Scan for the cell matching the given text and deliver its [x, y] coordinate at center. 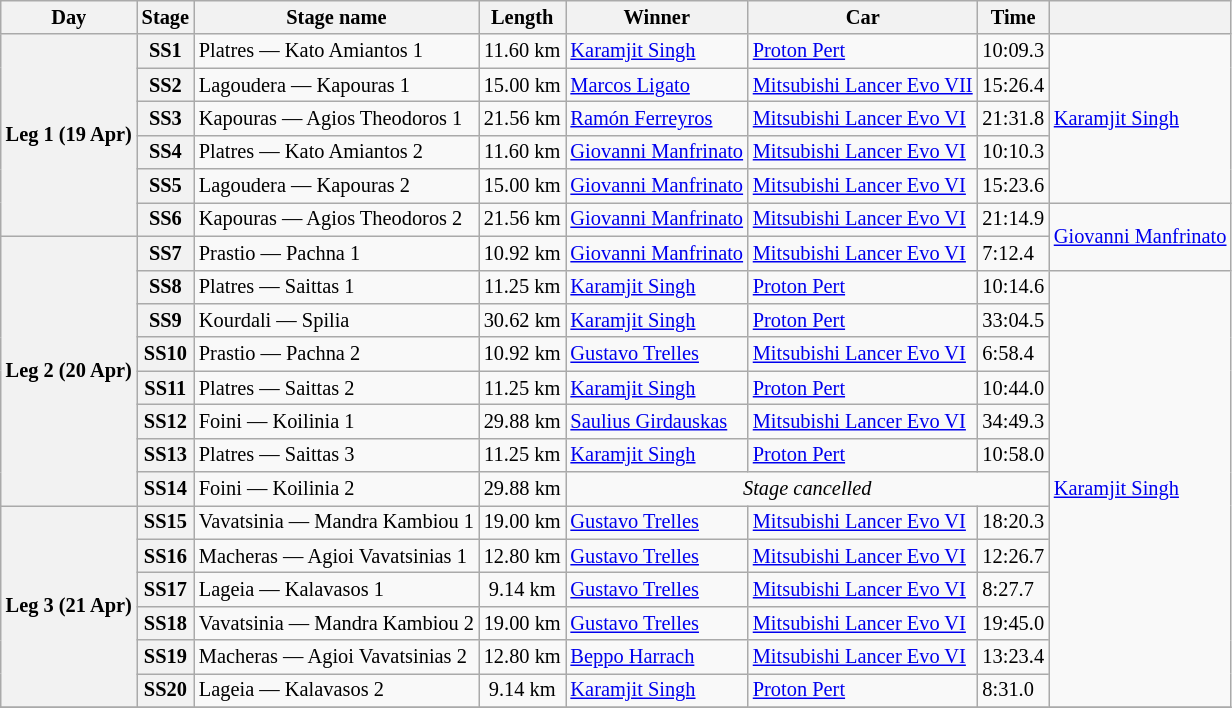
Lageia — Kalavasos 2 [336, 690]
30.62 km [522, 320]
SS8 [166, 287]
Stage [166, 17]
SS16 [166, 556]
Leg 3 (21 Apr) [69, 606]
Beppo Harrach [657, 657]
15:23.6 [1014, 186]
Time [1014, 17]
Platres — Saittas 1 [336, 287]
Length [522, 17]
Day [69, 17]
SS12 [166, 421]
13:23.4 [1014, 657]
Platres — Saittas 2 [336, 388]
SS6 [166, 219]
19:45.0 [1014, 623]
SS13 [166, 455]
10:14.6 [1014, 287]
18:20.3 [1014, 522]
Platres — Kato Amiantos 2 [336, 152]
SS2 [166, 85]
Ramón Ferreyros [657, 118]
SS11 [166, 388]
Prastio — Pachna 2 [336, 354]
Lagoudera — Kapouras 2 [336, 186]
SS10 [166, 354]
Leg 1 (19 Apr) [69, 135]
Kourdali — Spilia [336, 320]
SS5 [166, 186]
Kapouras — Agios Theodoros 2 [336, 219]
12:26.7 [1014, 556]
Kapouras — Agios Theodoros 1 [336, 118]
15:26.4 [1014, 85]
Platres — Saittas 3 [336, 455]
34:49.3 [1014, 421]
SS15 [166, 522]
SS17 [166, 589]
Mitsubishi Lancer Evo VII [863, 85]
Macheras — Agioi Vavatsinias 2 [336, 657]
Winner [657, 17]
SS9 [166, 320]
Platres — Kato Amiantos 1 [336, 51]
SS19 [166, 657]
Lagoudera — Kapouras 1 [336, 85]
SS1 [166, 51]
SS3 [166, 118]
21:31.8 [1014, 118]
Foini — Koilinia 2 [336, 489]
Stage name [336, 17]
21:14.9 [1014, 219]
8:31.0 [1014, 690]
Lageia — Kalavasos 1 [336, 589]
Vavatsinia — Mandra Kambiou 1 [336, 522]
SS4 [166, 152]
10:58.0 [1014, 455]
Saulius Girdauskas [657, 421]
6:58.4 [1014, 354]
10:10.3 [1014, 152]
8:27.7 [1014, 589]
Vavatsinia — Mandra Kambiou 2 [336, 623]
SS20 [166, 690]
Leg 2 (20 Apr) [69, 370]
Marcos Ligato [657, 85]
Prastio — Pachna 1 [336, 253]
33:04.5 [1014, 320]
7:12.4 [1014, 253]
10:09.3 [1014, 51]
SS18 [166, 623]
10:44.0 [1014, 388]
Stage cancelled [808, 489]
Macheras — Agioi Vavatsinias 1 [336, 556]
Foini — Koilinia 1 [336, 421]
SS14 [166, 489]
Car [863, 17]
SS7 [166, 253]
